Return the (X, Y) coordinate for the center point of the cell that contains the specified text.  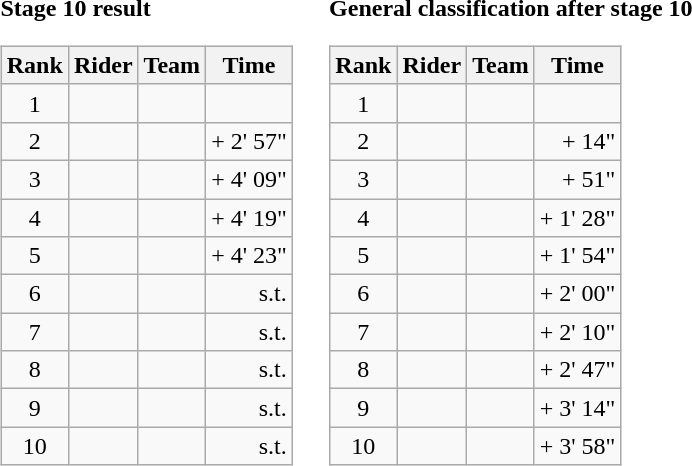
+ 4' 23" (250, 256)
+ 4' 09" (250, 179)
+ 2' 00" (578, 294)
+ 51" (578, 179)
+ 2' 10" (578, 332)
+ 3' 14" (578, 408)
+ 14" (578, 141)
+ 3' 58" (578, 446)
+ 4' 19" (250, 217)
+ 2' 57" (250, 141)
+ 1' 54" (578, 256)
+ 1' 28" (578, 217)
+ 2' 47" (578, 370)
